Determine the (x, y) coordinate at the center of the cell enclosing the given text.  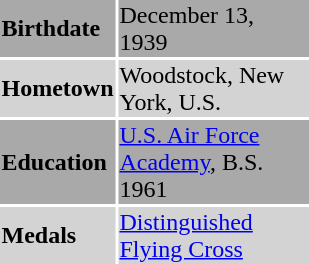
December 13, 1939 (214, 28)
U.S. Air Force Academy, B.S. 1961 (214, 162)
Birthdate (58, 28)
Distinguished Flying Cross (214, 236)
Medals (58, 236)
Education (58, 162)
Woodstock, New York, U.S. (214, 88)
Hometown (58, 88)
